Pinpoint the cell where the given text exists, returning its [X, Y] midpoint coordinate. 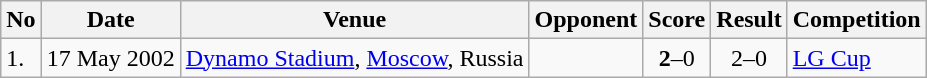
Dynamo Stadium, Moscow, Russia [354, 58]
Venue [354, 20]
17 May 2002 [110, 58]
1. [21, 58]
Opponent [586, 20]
Date [110, 20]
No [21, 20]
Score [677, 20]
LG Cup [856, 58]
Competition [856, 20]
Result [749, 20]
